Capture the cell that displays the provided text and extract its (x, y) central coordinate. 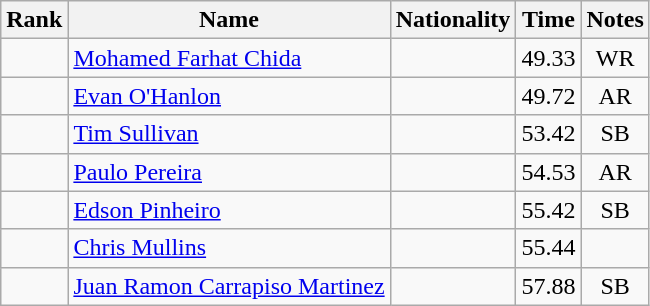
Evan O'Hanlon (229, 96)
53.42 (548, 134)
Tim Sullivan (229, 134)
Time (548, 20)
49.72 (548, 96)
54.53 (548, 172)
Notes (615, 20)
Rank (34, 20)
WR (615, 58)
Chris Mullins (229, 248)
Nationality (453, 20)
Edson Pinheiro (229, 210)
57.88 (548, 286)
Paulo Pereira (229, 172)
Juan Ramon Carrapiso Martinez (229, 286)
Mohamed Farhat Chida (229, 58)
49.33 (548, 58)
Name (229, 20)
55.42 (548, 210)
55.44 (548, 248)
